Detect which cell encompasses the target text, then output its (X, Y) center coordinate. 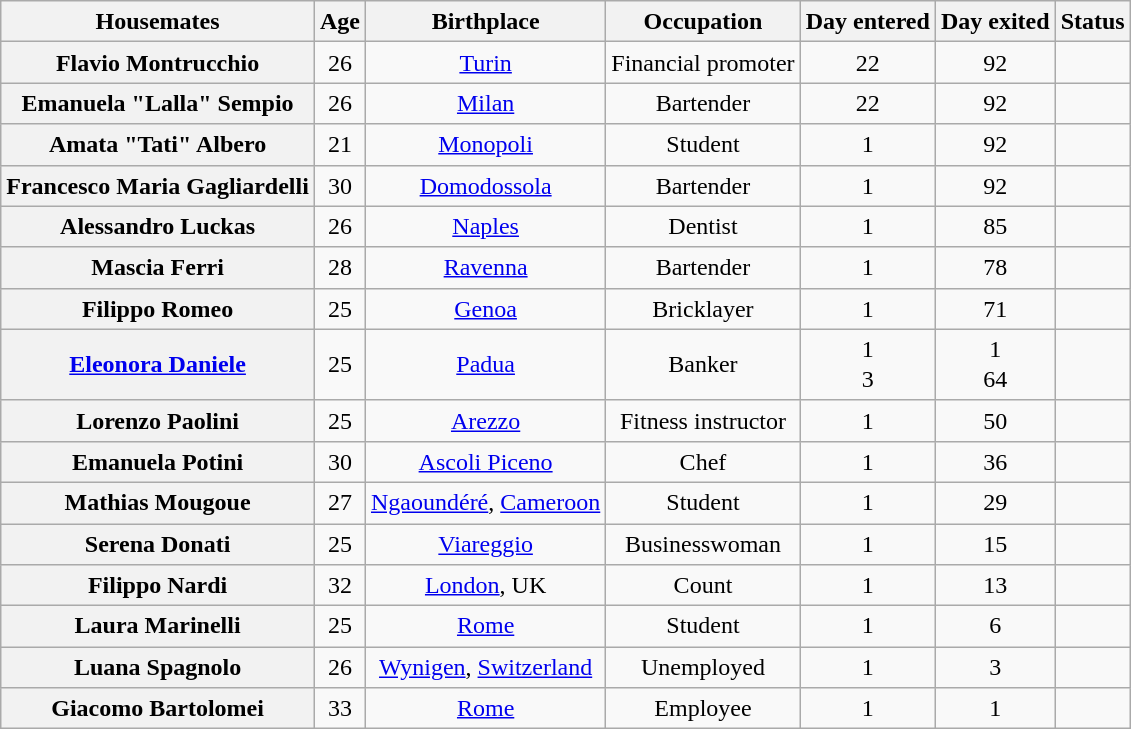
Banker (703, 364)
36 (995, 462)
Monopoli (485, 144)
London, UK (485, 586)
Naples (485, 226)
Francesco Maria Gagliardelli (158, 186)
Businesswoman (703, 544)
Occupation (703, 22)
Day exited (995, 22)
Filippo Romeo (158, 308)
Mathias Mougoue (158, 502)
21 (340, 144)
Genoa (485, 308)
Wynigen, Switzerland (485, 668)
85 (995, 226)
71 (995, 308)
Luana Spagnolo (158, 668)
Employee (703, 708)
15 (995, 544)
Padua (485, 364)
Financial promoter (703, 62)
Count (703, 586)
Dentist (703, 226)
Birthplace (485, 22)
Day entered (868, 22)
Flavio Montrucchio (158, 62)
Ascoli Piceno (485, 462)
33 (340, 708)
Mascia Ferri (158, 268)
Milan (485, 104)
Bricklayer (703, 308)
Fitness instructor (703, 420)
50 (995, 420)
Giacomo Bartolomei (158, 708)
3 (995, 668)
Chef (703, 462)
Ngaoundéré, Cameroon (485, 502)
Status (1092, 22)
Lorenzo Paolini (158, 420)
27 (340, 502)
78 (995, 268)
Alessandro Luckas (158, 226)
28 (340, 268)
Laura Marinelli (158, 626)
Serena Donati (158, 544)
6 (995, 626)
Domodossola (485, 186)
Arezzo (485, 420)
Viareggio (485, 544)
29 (995, 502)
Filippo Nardi (158, 586)
164 (995, 364)
Emanuela "Lalla" Sempio (158, 104)
Emanuela Potini (158, 462)
Unemployed (703, 668)
Turin (485, 62)
32 (340, 586)
Ravenna (485, 268)
Eleonora Daniele (158, 364)
Amata "Tati" Albero (158, 144)
Age (340, 22)
Housemates (158, 22)
